For the text-containing cell, return its midpoint in (X, Y) coordinate format. 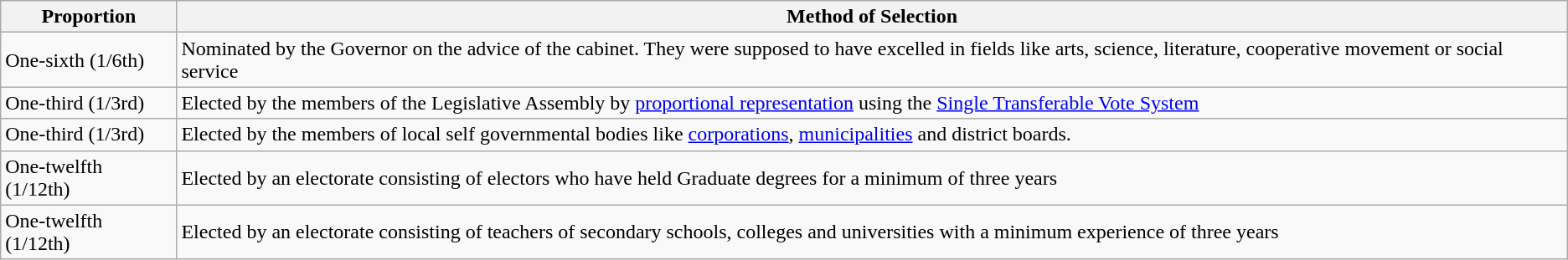
One-sixth (1/6th) (89, 60)
Elected by the members of local self governmental bodies like corporations, municipalities and district boards. (872, 135)
Elected by an electorate consisting of electors who have held Graduate degrees for a minimum of three years (872, 177)
Elected by the members of the Legislative Assembly by proportional representation using the Single Transferable Vote System (872, 103)
Method of Selection (872, 17)
Proportion (89, 17)
Elected by an electorate consisting of teachers of secondary schools, colleges and universities with a minimum experience of three years (872, 232)
